Scan for the cell matching the given text and deliver its (X, Y) coordinate at center. 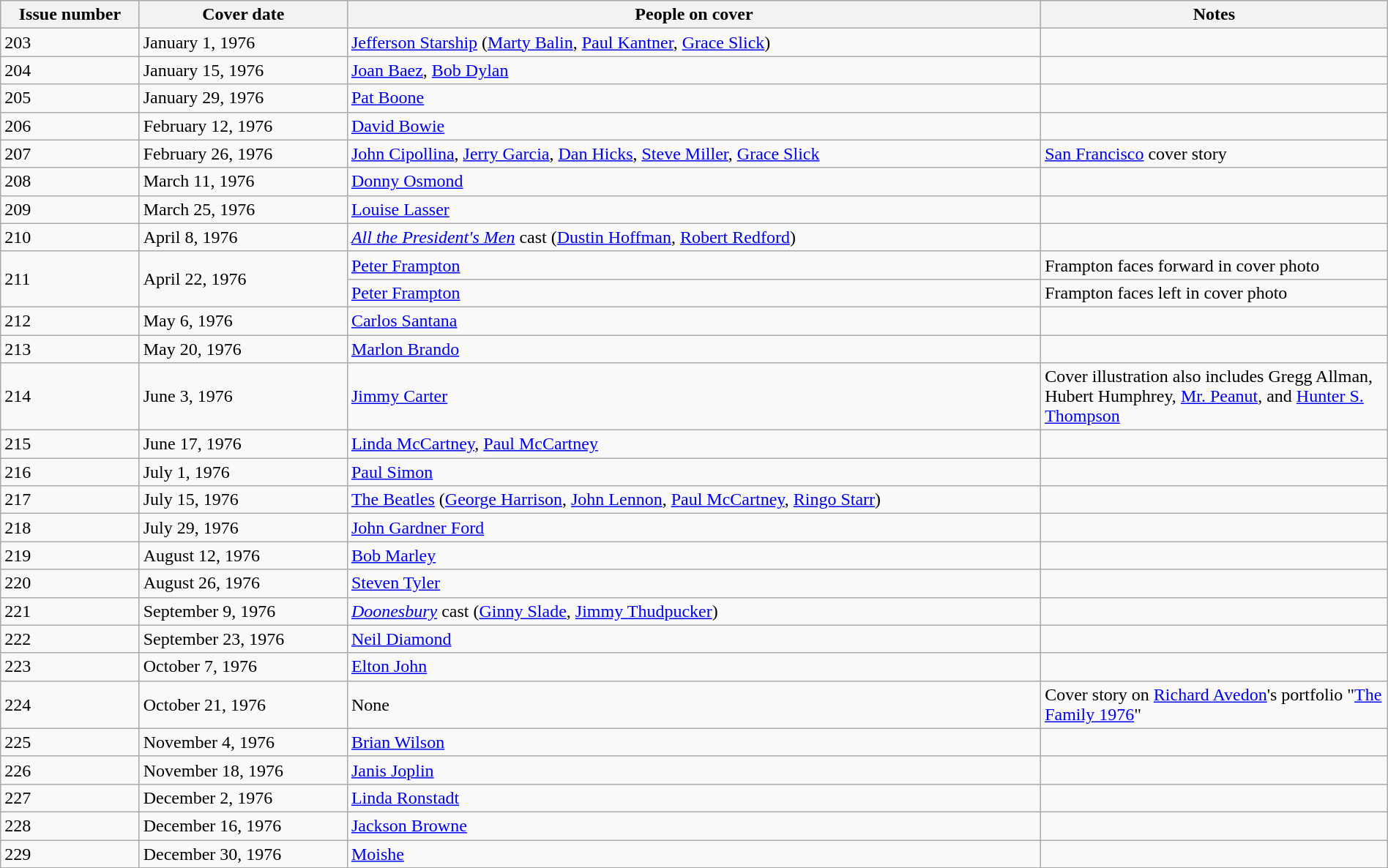
Jefferson Starship (Marty Balin, Paul Kantner, Grace Slick) (694, 42)
June 3, 1976 (243, 397)
February 26, 1976 (243, 154)
People on cover (694, 15)
December 2, 1976 (243, 798)
January 1, 1976 (243, 42)
Carlos Santana (694, 321)
Linda McCartney, Paul McCartney (694, 444)
203 (70, 42)
Moishe (694, 854)
229 (70, 854)
213 (70, 349)
223 (70, 667)
May 6, 1976 (243, 321)
214 (70, 397)
Neil Diamond (694, 639)
225 (70, 742)
March 25, 1976 (243, 209)
Cover story on Richard Avedon's portfolio "The Family 1976" (1214, 704)
August 26, 1976 (243, 583)
228 (70, 826)
219 (70, 555)
Frampton faces forward in cover photo (1214, 265)
David Bowie (694, 126)
March 11, 1976 (243, 182)
Janis Joplin (694, 770)
February 12, 1976 (243, 126)
September 9, 1976 (243, 611)
Donny Osmond (694, 182)
224 (70, 704)
All the President's Men cast (Dustin Hoffman, Robert Redford) (694, 237)
Paul Simon (694, 472)
December 30, 1976 (243, 854)
April 22, 1976 (243, 279)
Jackson Browne (694, 826)
216 (70, 472)
Issue number (70, 15)
Marlon Brando (694, 349)
January 29, 1976 (243, 98)
June 17, 1976 (243, 444)
Cover date (243, 15)
The Beatles (George Harrison, John Lennon, Paul McCartney, Ringo Starr) (694, 500)
November 18, 1976 (243, 770)
May 20, 1976 (243, 349)
218 (70, 528)
Linda Ronstadt (694, 798)
Pat Boone (694, 98)
November 4, 1976 (243, 742)
205 (70, 98)
April 8, 1976 (243, 237)
204 (70, 70)
Jimmy Carter (694, 397)
John Gardner Ford (694, 528)
Steven Tyler (694, 583)
Brian Wilson (694, 742)
January 15, 1976 (243, 70)
212 (70, 321)
July 15, 1976 (243, 500)
209 (70, 209)
Joan Baez, Bob Dylan (694, 70)
215 (70, 444)
San Francisco cover story (1214, 154)
Bob Marley (694, 555)
210 (70, 237)
206 (70, 126)
October 7, 1976 (243, 667)
July 1, 1976 (243, 472)
July 29, 1976 (243, 528)
December 16, 1976 (243, 826)
222 (70, 639)
226 (70, 770)
221 (70, 611)
220 (70, 583)
Louise Lasser (694, 209)
September 23, 1976 (243, 639)
John Cipollina, Jerry Garcia, Dan Hicks, Steve Miller, Grace Slick (694, 154)
Doonesbury cast (Ginny Slade, Jimmy Thudpucker) (694, 611)
211 (70, 279)
208 (70, 182)
Frampton faces left in cover photo (1214, 293)
217 (70, 500)
Notes (1214, 15)
None (694, 704)
Elton John (694, 667)
October 21, 1976 (243, 704)
227 (70, 798)
August 12, 1976 (243, 555)
207 (70, 154)
Cover illustration also includes Gregg Allman, Hubert Humphrey, Mr. Peanut, and Hunter S. Thompson (1214, 397)
